Return (x, y) of the center of cell containing provided text 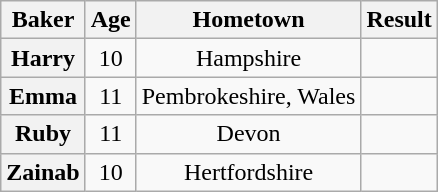
Hometown (248, 20)
Hertfordshire (248, 172)
Ruby (43, 134)
Result (399, 20)
Harry (43, 58)
Baker (43, 20)
Zainab (43, 172)
Pembrokeshire, Wales (248, 96)
Age (110, 20)
Devon (248, 134)
Emma (43, 96)
Hampshire (248, 58)
